Return (X, Y) of the center of cell containing provided text 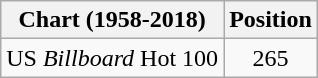
Position (271, 20)
Chart (1958-2018) (112, 20)
265 (271, 58)
US Billboard Hot 100 (112, 58)
